Locate the cell with the specified text and output its [X, Y] center coordinate. 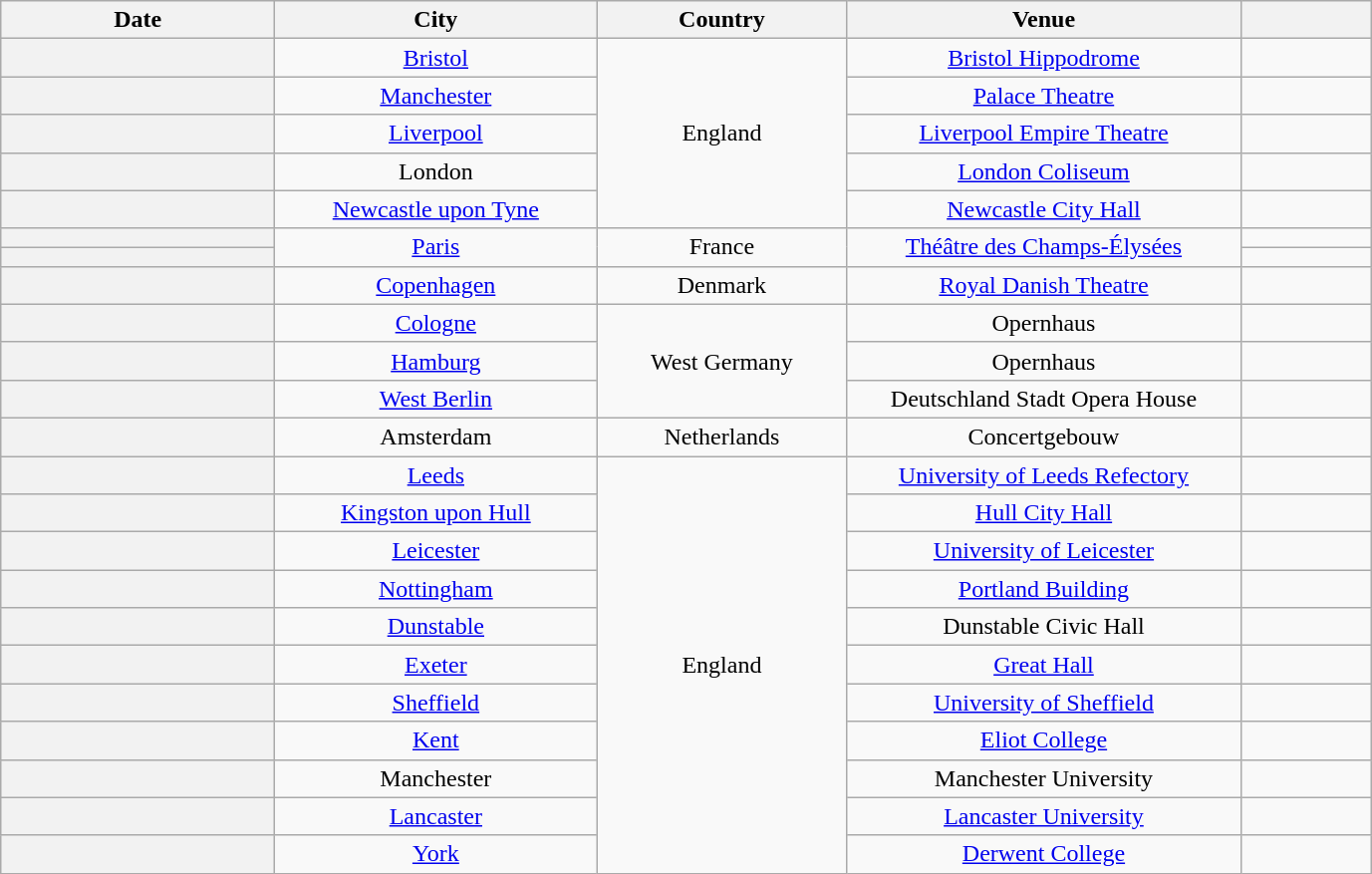
West Berlin [436, 399]
Copenhagen [436, 285]
York [436, 854]
Bristol [436, 58]
Cologne [436, 323]
Eliot College [1044, 740]
Nottingham [436, 589]
Dunstable [436, 627]
West Germany [721, 361]
London [436, 171]
Kent [436, 740]
Palace Theatre [1044, 96]
Newcastle upon Tyne [436, 209]
Portland Building [1044, 589]
Sheffield [436, 703]
Hamburg [436, 361]
University of Leicester [1044, 551]
France [721, 247]
Royal Danish Theatre [1044, 285]
Liverpool [436, 134]
Newcastle City Hall [1044, 209]
Exeter [436, 665]
Hull City Hall [1044, 513]
Théâtre des Champs-Élysées [1044, 247]
Country [721, 20]
Liverpool Empire Theatre [1044, 134]
Leeds [436, 475]
Manchester University [1044, 778]
University of Leeds Refectory [1044, 475]
City [436, 20]
University of Sheffield [1044, 703]
London Coliseum [1044, 171]
Leicester [436, 551]
Great Hall [1044, 665]
Concertgebouw [1044, 437]
Netherlands [721, 437]
Derwent College [1044, 854]
Amsterdam [436, 437]
Date [137, 20]
Bristol Hippodrome [1044, 58]
Denmark [721, 285]
Lancaster University [1044, 816]
Kingston upon Hull [436, 513]
Paris [436, 247]
Deutschland Stadt Opera House [1044, 399]
Lancaster [436, 816]
Venue [1044, 20]
Dunstable Civic Hall [1044, 627]
